Capture the cell that displays the provided text and extract its (X, Y) central coordinate. 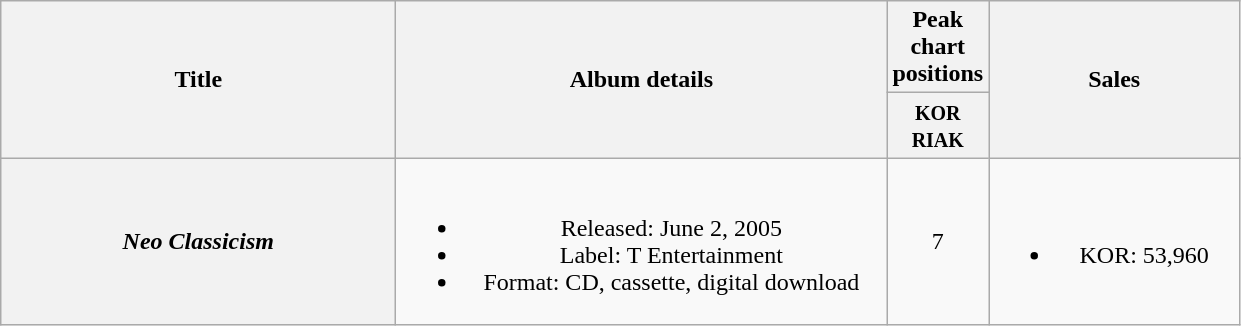
Album details (642, 80)
KORRIAK (938, 126)
KOR: 53,960 (1114, 242)
Title (198, 80)
Neo Classicism (198, 242)
Peak chart positions (938, 47)
7 (938, 242)
Released: June 2, 2005Label: T EntertainmentFormat: CD, cassette, digital download (642, 242)
Sales (1114, 80)
